Return the [X, Y] coordinate for the center point of the cell that contains the specified text.  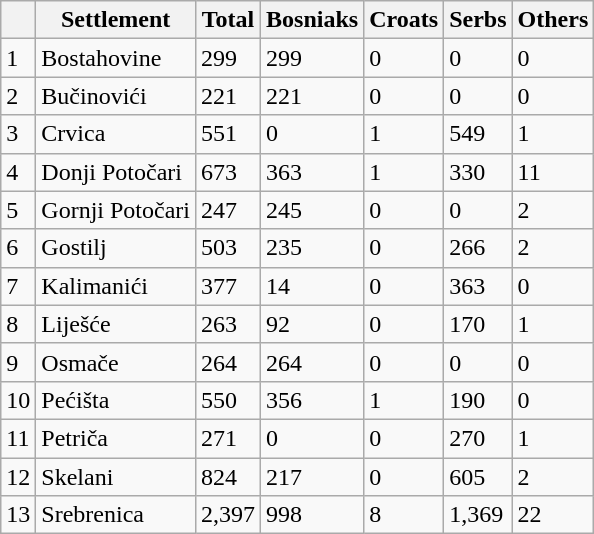
549 [478, 134]
10 [18, 400]
245 [312, 210]
377 [228, 286]
Srebrenica [116, 515]
247 [228, 210]
235 [312, 248]
Kalimanići [116, 286]
551 [228, 134]
6 [18, 248]
550 [228, 400]
998 [312, 515]
Gostilj [116, 248]
Bučinovići [116, 96]
Skelani [116, 477]
92 [312, 324]
Osmače [116, 362]
7 [18, 286]
14 [312, 286]
Bostahovine [116, 58]
270 [478, 438]
3 [18, 134]
Croats [404, 20]
190 [478, 400]
22 [553, 515]
5 [18, 210]
170 [478, 324]
217 [312, 477]
Total [228, 20]
Bosniaks [312, 20]
Liješće [116, 324]
263 [228, 324]
2,397 [228, 515]
266 [478, 248]
Serbs [478, 20]
824 [228, 477]
Pećišta [116, 400]
356 [312, 400]
Gornji Potočari [116, 210]
1,369 [478, 515]
673 [228, 172]
Petriča [116, 438]
Crvica [116, 134]
Settlement [116, 20]
330 [478, 172]
503 [228, 248]
4 [18, 172]
13 [18, 515]
9 [18, 362]
Others [553, 20]
Donji Potočari [116, 172]
12 [18, 477]
605 [478, 477]
271 [228, 438]
